From the cell containing the given text, extract its center point as [X, Y] coordinate. 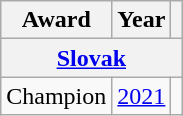
Year [142, 20]
Slovak [92, 58]
Award [56, 20]
2021 [142, 96]
Champion [56, 96]
